Pinpoint the cell where the given text exists, returning its (x, y) midpoint coordinate. 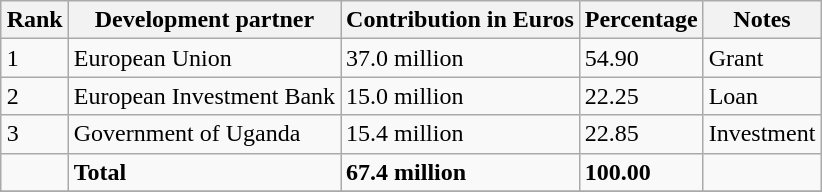
Loan (762, 96)
Rank (34, 20)
Total (204, 172)
Percentage (641, 20)
54.90 (641, 58)
Contribution in Euros (460, 20)
Investment (762, 134)
European Investment Bank (204, 96)
Government of Uganda (204, 134)
3 (34, 134)
67.4 million (460, 172)
15.0 million (460, 96)
2 (34, 96)
Development partner (204, 20)
15.4 million (460, 134)
European Union (204, 58)
37.0 million (460, 58)
Notes (762, 20)
Grant (762, 58)
1 (34, 58)
22.85 (641, 134)
22.25 (641, 96)
100.00 (641, 172)
